Extract the [x, y] coordinate from the center of the cell holding the provided text.  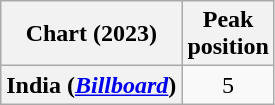
5 [228, 85]
Peakposition [228, 34]
Chart (2023) [92, 34]
India (Billboard) [92, 85]
